Identify which cell holds the provided text, then report its (X, Y) central coordinate. 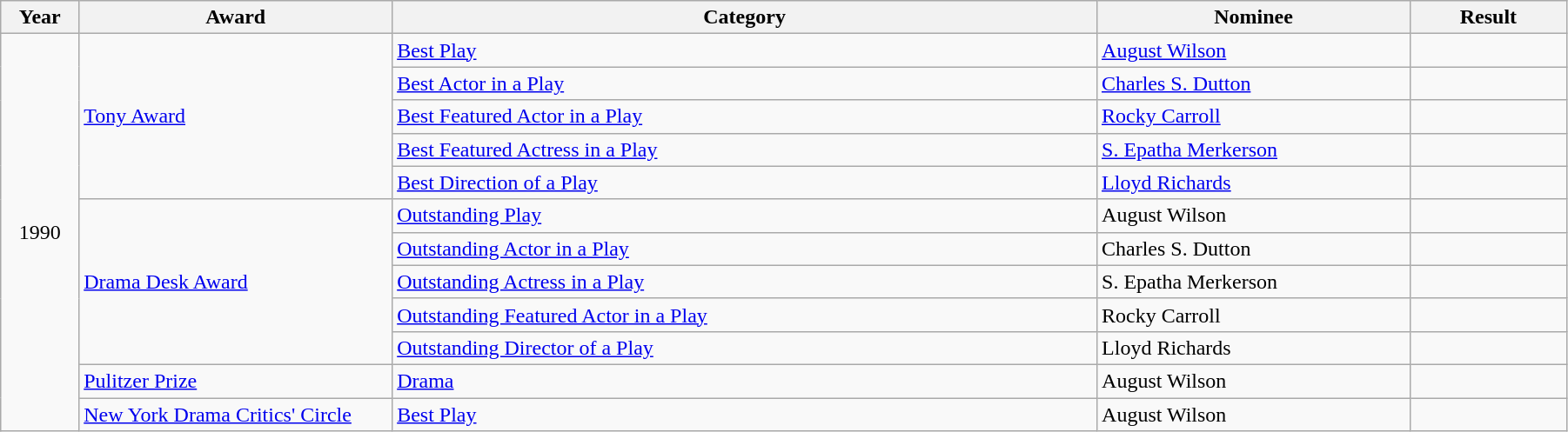
Drama (745, 381)
Award (236, 17)
1990 (40, 233)
Drama Desk Award (236, 282)
Best Actor in a Play (745, 83)
Best Direction of a Play (745, 183)
Outstanding Actor in a Play (745, 249)
Best Featured Actress in a Play (745, 150)
New York Drama Critics' Circle (236, 415)
Outstanding Play (745, 216)
Outstanding Director of a Play (745, 348)
Category (745, 17)
Year (40, 17)
Outstanding Actress in a Play (745, 282)
Nominee (1254, 17)
Pulitzer Prize (236, 381)
Outstanding Featured Actor in a Play (745, 315)
Best Featured Actor in a Play (745, 116)
Tony Award (236, 116)
Result (1488, 17)
